From the cell containing the given text, extract its center point as [X, Y] coordinate. 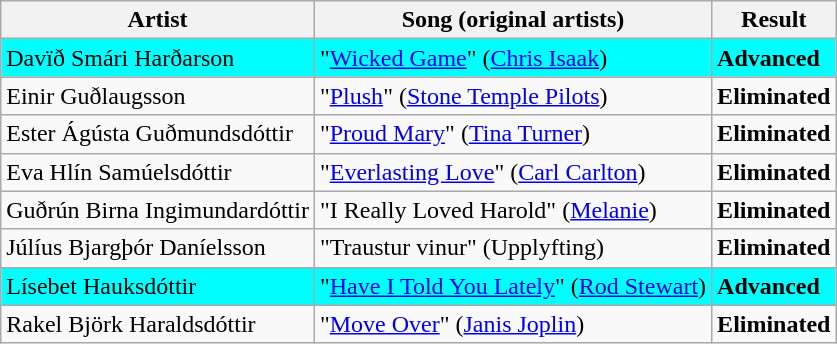
Guðrún Birna Ingimundardóttir [158, 210]
"Have I Told You Lately" (Rod Stewart) [512, 286]
Rakel Björk Haraldsdóttir [158, 324]
"Wicked Game" (Chris Isaak) [512, 58]
"Traustur vinur" (Upplyfting) [512, 248]
Artist [158, 20]
Einir Guðlaugsson [158, 96]
"Plush" (Stone Temple Pilots) [512, 96]
Lísebet Hauksdóttir [158, 286]
Davïð Smári Harðarson [158, 58]
"I Really Loved Harold" (Melanie) [512, 210]
"Move Over" (Janis Joplin) [512, 324]
Eva Hlín Samúelsdóttir [158, 172]
"Proud Mary" (Tina Turner) [512, 134]
"Everlasting Love" (Carl Carlton) [512, 172]
Result [774, 20]
Júlíus Bjargþór Daníelsson [158, 248]
Ester Ágústa Guðmundsdóttir [158, 134]
Song (original artists) [512, 20]
